Detect which cell encompasses the target text, then output its [x, y] center coordinate. 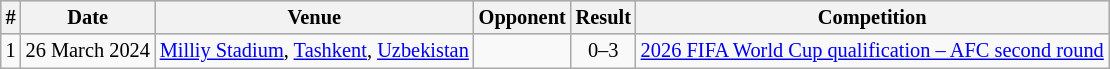
2026 FIFA World Cup qualification – AFC second round [872, 51]
Date [88, 17]
1 [11, 51]
26 March 2024 [88, 51]
0–3 [604, 51]
Venue [314, 17]
# [11, 17]
Opponent [522, 17]
Competition [872, 17]
Result [604, 17]
Milliy Stadium, Tashkent, Uzbekistan [314, 51]
